Scan for the cell matching the given text and deliver its [x, y] coordinate at center. 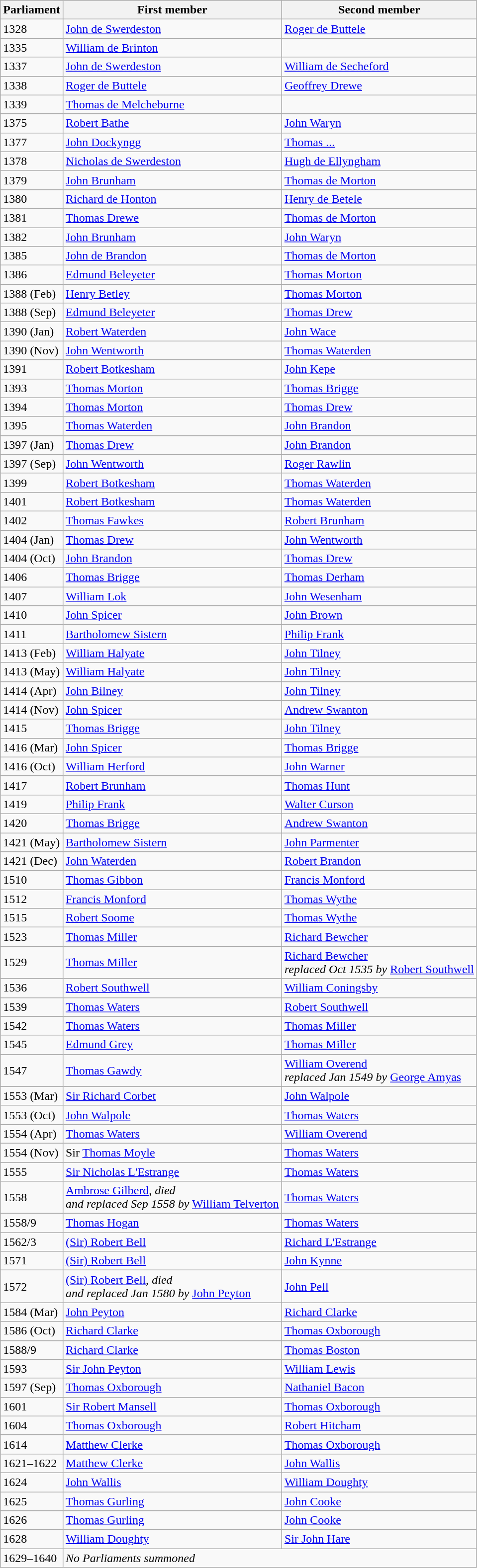
Nathaniel Bacon [379, 1388]
1404 (Jan) [32, 539]
1553 (Mar) [32, 1096]
1614 [32, 1444]
1539 [32, 1007]
1411 [32, 634]
1555 [32, 1171]
Richard Bewcher [379, 937]
1381 [32, 218]
1416 (Oct) [32, 766]
1420 [32, 823]
1328 [32, 29]
1624 [32, 1482]
1338 [32, 85]
Nicholas de Swerdeston [172, 161]
Sir Thomas Moyle [172, 1153]
1406 [32, 578]
Richard L'Estrange [379, 1242]
1388 (Feb) [32, 294]
1388 (Sep) [32, 313]
No Parliaments summoned [270, 1558]
1386 [32, 275]
1402 [32, 520]
Second member [379, 10]
Henry de Betele [379, 199]
1399 [32, 483]
Robert Hitcham [379, 1425]
1572 [32, 1286]
1390 (Nov) [32, 350]
1397 (Sep) [32, 464]
1542 [32, 1026]
1588/9 [32, 1350]
Thomas de Melcheburne [172, 104]
John Kepe [379, 369]
1395 [32, 426]
1554 (Apr) [32, 1134]
1414 (Nov) [32, 710]
Ambrose Gilberd, died and replaced Sep 1558 by William Telverton [172, 1198]
1628 [32, 1539]
1626 [32, 1520]
1586 (Oct) [32, 1331]
Thomas Boston [379, 1350]
1536 [32, 988]
William Coningsby [379, 988]
1558/9 [32, 1223]
William Overend [379, 1134]
1413 (May) [32, 672]
1377 [32, 142]
Parliament [32, 10]
Roger Rawlin [379, 464]
1604 [32, 1425]
Richard de Honton [172, 199]
(Sir) Robert Bell, died and replaced Jan 1580 by John Peyton [172, 1286]
1335 [32, 48]
1380 [32, 199]
John Pell [379, 1286]
Thomas Hunt [379, 785]
1416 (Mar) [32, 747]
1410 [32, 615]
Thomas Gibbon [172, 880]
John Wace [379, 331]
Sir John Peyton [172, 1369]
John de Brandon [172, 256]
1554 (Nov) [32, 1153]
John Dockyngg [172, 142]
Hugh de Ellyngham [379, 161]
1419 [32, 804]
John Kynne [379, 1261]
1562/3 [32, 1242]
1397 (Jan) [32, 445]
William Lewis [379, 1369]
Thomas Derham [379, 578]
1529 [32, 962]
William de Secheford [379, 67]
1390 (Jan) [32, 331]
1558 [32, 1198]
1404 (Oct) [32, 559]
1547 [32, 1071]
1601 [32, 1406]
1545 [32, 1045]
Geoffrey Drewe [379, 85]
John Warner [379, 766]
1379 [32, 180]
1378 [32, 161]
Thomas Hogan [172, 1223]
1515 [32, 918]
Sir Nicholas L'Estrange [172, 1171]
1629–1640 [32, 1558]
Robert Brandon [379, 861]
First member [172, 10]
William Lok [172, 596]
1510 [32, 880]
Robert Soome [172, 918]
1415 [32, 729]
William de Brinton [172, 48]
John Waterden [172, 861]
Sir Richard Corbet [172, 1096]
1584 (Mar) [32, 1312]
1391 [32, 369]
1625 [32, 1501]
1597 (Sep) [32, 1388]
John Parmenter [379, 842]
Thomas ... [379, 142]
Thomas Drewe [172, 218]
1407 [32, 596]
Walter Curson [379, 804]
John Peyton [172, 1312]
Sir John Hare [379, 1539]
Robert Bathe [172, 123]
William Herford [172, 766]
1375 [32, 123]
Thomas Fawkes [172, 520]
1593 [32, 1369]
John Bilney [172, 691]
1413 (Feb) [32, 653]
Richard Bewcher replaced Oct 1535 by Robert Southwell [379, 962]
Thomas Gawdy [172, 1071]
Henry Betley [172, 294]
1421 (Dec) [32, 861]
1621–1622 [32, 1463]
1401 [32, 501]
1571 [32, 1261]
John Brown [379, 615]
William Overend replaced Jan 1549 by George Amyas [379, 1071]
Edmund Grey [172, 1045]
Robert Waterden [172, 331]
1393 [32, 388]
1394 [32, 407]
1385 [32, 256]
1417 [32, 785]
Sir Robert Mansell [172, 1406]
1421 (May) [32, 842]
1339 [32, 104]
1337 [32, 67]
John Wesenham [379, 596]
1414 (Apr) [32, 691]
1553 (Oct) [32, 1115]
1523 [32, 937]
1382 [32, 237]
1512 [32, 899]
